Provide the [X, Y] coordinate of the cell's center where the given text is located.  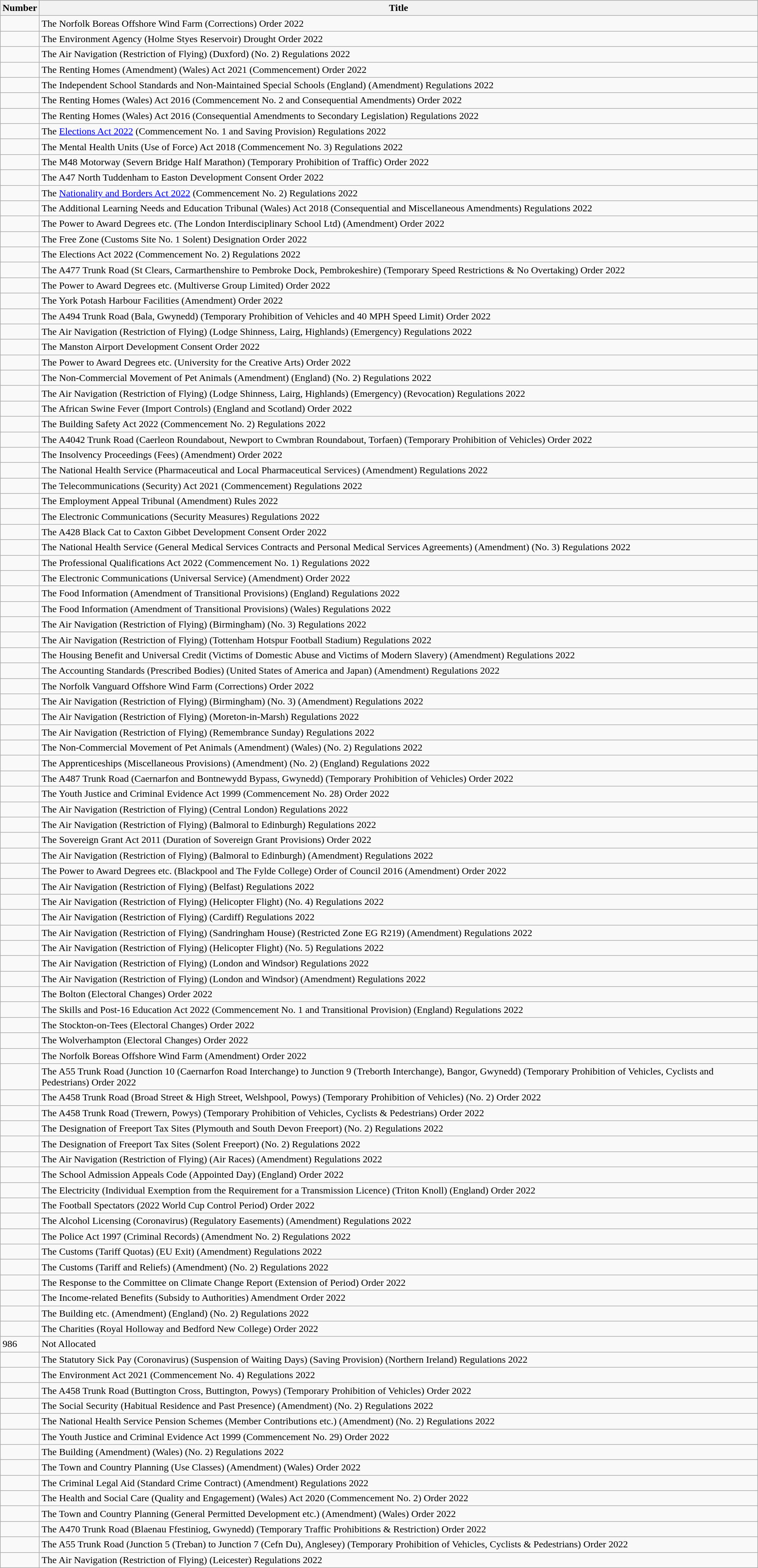
The Free Zone (Customs Site No. 1 Solent) Designation Order 2022 [398, 239]
The M48 Motorway (Severn Bridge Half Marathon) (Temporary Prohibition of Traffic) Order 2022 [398, 162]
The Customs (Tariff Quotas) (EU Exit) (Amendment) Regulations 2022 [398, 1252]
The York Potash Harbour Facilities (Amendment) Order 2022 [398, 301]
The Air Navigation (Restriction of Flying) (Balmoral to Edinburgh) (Amendment) Regulations 2022 [398, 855]
The Air Navigation (Restriction of Flying) (Duxford) (No. 2) Regulations 2022 [398, 54]
The Renting Homes (Amendment) (Wales) Act 2021 (Commencement) Order 2022 [398, 70]
The Non-Commercial Movement of Pet Animals (Amendment) (England) (No. 2) Regulations 2022 [398, 378]
The Bolton (Electoral Changes) Order 2022 [398, 994]
The Apprenticeships (Miscellaneous Provisions) (Amendment) (No. 2) (England) Regulations 2022 [398, 763]
Number [20, 8]
The Town and Country Planning (General Permitted Development etc.) (Amendment) (Wales) Order 2022 [398, 1514]
The Building etc. (Amendment) (England) (No. 2) Regulations 2022 [398, 1313]
The Power to Award Degrees etc. (The London Interdisciplinary School Ltd) (Amendment) Order 2022 [398, 224]
The A494 Trunk Road (Bala, Gwynedd) (Temporary Prohibition of Vehicles and 40 MPH Speed Limit) Order 2022 [398, 316]
The Air Navigation (Restriction of Flying) (Lodge Shinness, Lairg, Highlands) (Emergency) (Revocation) Regulations 2022 [398, 393]
The A487 Trunk Road (Caernarfon and Bontnewydd Bypass, Gwynedd) (Temporary Prohibition of Vehicles) Order 2022 [398, 779]
The Air Navigation (Restriction of Flying) (London and Windsor) (Amendment) Regulations 2022 [398, 979]
The Charities (Royal Holloway and Bedford New College) Order 2022 [398, 1329]
986 [20, 1344]
The Stockton-on-Tees (Electoral Changes) Order 2022 [398, 1025]
The A55 Trunk Road (Junction 5 (Treban) to Junction 7 (Cefn Du), Anglesey) (Temporary Prohibition of Vehicles, Cyclists & Pedestrians) Order 2022 [398, 1545]
The Alcohol Licensing (Coronavirus) (Regulatory Easements) (Amendment) Regulations 2022 [398, 1221]
The Youth Justice and Criminal Evidence Act 1999 (Commencement No. 29) Order 2022 [398, 1437]
The Statutory Sick Pay (Coronavirus) (Suspension of Waiting Days) (Saving Provision) (Northern Ireland) Regulations 2022 [398, 1360]
The A458 Trunk Road (Trewern, Powys) (Temporary Prohibition of Vehicles, Cyclists & Pedestrians) Order 2022 [398, 1113]
The Skills and Post-16 Education Act 2022 (Commencement No. 1 and Transitional Provision) (England) Regulations 2022 [398, 1010]
The Youth Justice and Criminal Evidence Act 1999 (Commencement No. 28) Order 2022 [398, 794]
The Accounting Standards (Prescribed Bodies) (United States of America and Japan) (Amendment) Regulations 2022 [398, 670]
The Social Security (Habitual Residence and Past Presence) (Amendment) (No. 2) Regulations 2022 [398, 1406]
The Designation of Freeport Tax Sites (Solent Freeport) (No. 2) Regulations 2022 [398, 1144]
The Food Information (Amendment of Transitional Provisions) (Wales) Regulations 2022 [398, 609]
The Response to the Committee on Climate Change Report (Extension of Period) Order 2022 [398, 1283]
The Air Navigation (Restriction of Flying) (Belfast) Regulations 2022 [398, 886]
The Power to Award Degrees etc. (Multiverse Group Limited) Order 2022 [398, 285]
The Elections Act 2022 (Commencement No. 1 and Saving Provision) Regulations 2022 [398, 131]
The Air Navigation (Restriction of Flying) (Air Races) (Amendment) Regulations 2022 [398, 1159]
The Building (Amendment) (Wales) (No. 2) Regulations 2022 [398, 1452]
The Air Navigation (Restriction of Flying) (Remembrance Sunday) Regulations 2022 [398, 732]
The Environment Act 2021 (Commencement No. 4) Regulations 2022 [398, 1375]
The Air Navigation (Restriction of Flying) (London and Windsor) Regulations 2022 [398, 964]
The Customs (Tariff and Reliefs) (Amendment) (No. 2) Regulations 2022 [398, 1267]
The Norfolk Vanguard Offshore Wind Farm (Corrections) Order 2022 [398, 686]
The Insolvency Proceedings (Fees) (Amendment) Order 2022 [398, 455]
The School Admission Appeals Code (Appointed Day) (England) Order 2022 [398, 1174]
The Health and Social Care (Quality and Engagement) (Wales) Act 2020 (Commencement No. 2) Order 2022 [398, 1498]
The Non-Commercial Movement of Pet Animals (Amendment) (Wales) (No. 2) Regulations 2022 [398, 748]
The Air Navigation (Restriction of Flying) (Cardiff) Regulations 2022 [398, 917]
The Wolverhampton (Electoral Changes) Order 2022 [398, 1040]
The Electronic Communications (Universal Service) (Amendment) Order 2022 [398, 578]
The Air Navigation (Restriction of Flying) (Sandringham House) (Restricted Zone EG R219) (Amendment) Regulations 2022 [398, 932]
The Air Navigation (Restriction of Flying) (Birmingham) (No. 3) Regulations 2022 [398, 624]
The Air Navigation (Restriction of Flying) (Tottenham Hotspur Football Stadium) Regulations 2022 [398, 640]
The A477 Trunk Road (St Clears, Carmarthenshire to Pembroke Dock, Pembrokeshire) (Temporary Speed Restrictions & No Overtaking) Order 2022 [398, 270]
The Air Navigation (Restriction of Flying) (Lodge Shinness, Lairg, Highlands) (Emergency) Regulations 2022 [398, 332]
The A470 Trunk Road (Blaenau Ffestiniog, Gwynedd) (Temporary Traffic Prohibitions & Restriction) Order 2022 [398, 1529]
The Employment Appeal Tribunal (Amendment) Rules 2022 [398, 501]
The A4042 Trunk Road (Caerleon Roundabout, Newport to Cwmbran Roundabout, Torfaen) (Temporary Prohibition of Vehicles) Order 2022 [398, 439]
The Town and Country Planning (Use Classes) (Amendment) (Wales) Order 2022 [398, 1468]
The Building Safety Act 2022 (Commencement No. 2) Regulations 2022 [398, 424]
The Renting Homes (Wales) Act 2016 (Consequential Amendments to Secondary Legislation) Regulations 2022 [398, 116]
Title [398, 8]
The A458 Trunk Road (Broad Street & High Street, Welshpool, Powys) (Temporary Prohibition of Vehicles) (No. 2) Order 2022 [398, 1098]
The Air Navigation (Restriction of Flying) (Central London) Regulations 2022 [398, 809]
The Power to Award Degrees etc. (University for the Creative Arts) Order 2022 [398, 362]
The A458 Trunk Road (Buttington Cross, Buttington, Powys) (Temporary Prohibition of Vehicles) Order 2022 [398, 1390]
The Manston Airport Development Consent Order 2022 [398, 347]
The A47 North Tuddenham to Easton Development Consent Order 2022 [398, 177]
The Air Navigation (Restriction of Flying) (Balmoral to Edinburgh) Regulations 2022 [398, 825]
The Norfolk Boreas Offshore Wind Farm (Amendment) Order 2022 [398, 1056]
The Professional Qualifications Act 2022 (Commencement No. 1) Regulations 2022 [398, 563]
The Electricity (Individual Exemption from the Requirement for a Transmission Licence) (Triton Knoll) (England) Order 2022 [398, 1190]
The Food Information (Amendment of Transitional Provisions) (England) Regulations 2022 [398, 594]
The Elections Act 2022 (Commencement No. 2) Regulations 2022 [398, 255]
The Air Navigation (Restriction of Flying) (Helicopter Flight) (No. 5) Regulations 2022 [398, 948]
The Sovereign Grant Act 2011 (Duration of Sovereign Grant Provisions) Order 2022 [398, 840]
The Mental Health Units (Use of Force) Act 2018 (Commencement No. 3) Regulations 2022 [398, 147]
The Environment Agency (Holme Styes Reservoir) Drought Order 2022 [398, 39]
The Police Act 1997 (Criminal Records) (Amendment No. 2) Regulations 2022 [398, 1236]
The Air Navigation (Restriction of Flying) (Helicopter Flight) (No. 4) Regulations 2022 [398, 902]
The Independent School Standards and Non-Maintained Special Schools (England) (Amendment) Regulations 2022 [398, 85]
The Telecommunications (Security) Act 2021 (Commencement) Regulations 2022 [398, 486]
Not Allocated [398, 1344]
The National Health Service Pension Schemes (Member Contributions etc.) (Amendment) (No. 2) Regulations 2022 [398, 1421]
The Norfolk Boreas Offshore Wind Farm (Corrections) Order 2022 [398, 23]
The Air Navigation (Restriction of Flying) (Birmingham) (No. 3) (Amendment) Regulations 2022 [398, 702]
The Football Spectators (2022 World Cup Control Period) Order 2022 [398, 1206]
The Electronic Communications (Security Measures) Regulations 2022 [398, 517]
The A428 Black Cat to Caxton Gibbet Development Consent Order 2022 [398, 532]
The Air Navigation (Restriction of Flying) (Leicester) Regulations 2022 [398, 1560]
The Additional Learning Needs and Education Tribunal (Wales) Act 2018 (Consequential and Miscellaneous Amendments) Regulations 2022 [398, 208]
The Renting Homes (Wales) Act 2016 (Commencement No. 2 and Consequential Amendments) Order 2022 [398, 100]
The African Swine Fever (Import Controls) (England and Scotland) Order 2022 [398, 408]
The Air Navigation (Restriction of Flying) (Moreton-in-Marsh) Regulations 2022 [398, 717]
The Designation of Freeport Tax Sites (Plymouth and South Devon Freeport) (No. 2) Regulations 2022 [398, 1128]
The Criminal Legal Aid (Standard Crime Contract) (Amendment) Regulations 2022 [398, 1483]
The Income-related Benefits (Subsidy to Authorities) Amendment Order 2022 [398, 1298]
The National Health Service (Pharmaceutical and Local Pharmaceutical Services) (Amendment) Regulations 2022 [398, 470]
The Nationality and Borders Act 2022 (Commencement No. 2) Regulations 2022 [398, 193]
The Housing Benefit and Universal Credit (Victims of Domestic Abuse and Victims of Modern Slavery) (Amendment) Regulations 2022 [398, 655]
The Power to Award Degrees etc. (Blackpool and The Fylde College) Order of Council 2016 (Amendment) Order 2022 [398, 871]
The National Health Service (General Medical Services Contracts and Personal Medical Services Agreements) (Amendment) (No. 3) Regulations 2022 [398, 547]
